Find where the given text appears and provide that cell's center as [X, Y] coordinate. 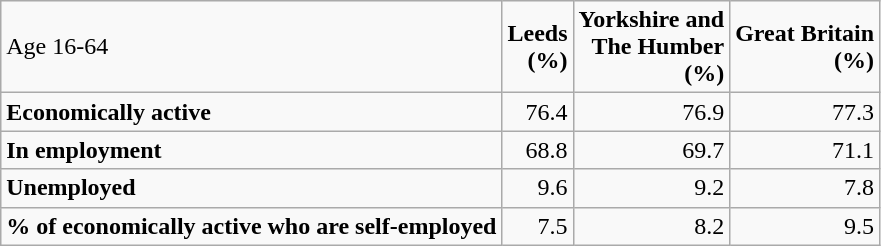
8.2 [652, 226]
76.4 [538, 112]
Great Britain (%) [805, 47]
Leeds (%) [538, 47]
9.5 [805, 226]
In employment [252, 150]
Age 16-64 [252, 47]
7.8 [805, 188]
77.3 [805, 112]
7.5 [538, 226]
9.2 [652, 188]
Yorkshire and The Humber (%) [652, 47]
76.9 [652, 112]
% of economically active who are self-employed [252, 226]
69.7 [652, 150]
68.8 [538, 150]
Unemployed [252, 188]
9.6 [538, 188]
71.1 [805, 150]
Economically active [252, 112]
